Find where the given text appears and provide that cell's center as (X, Y) coordinate. 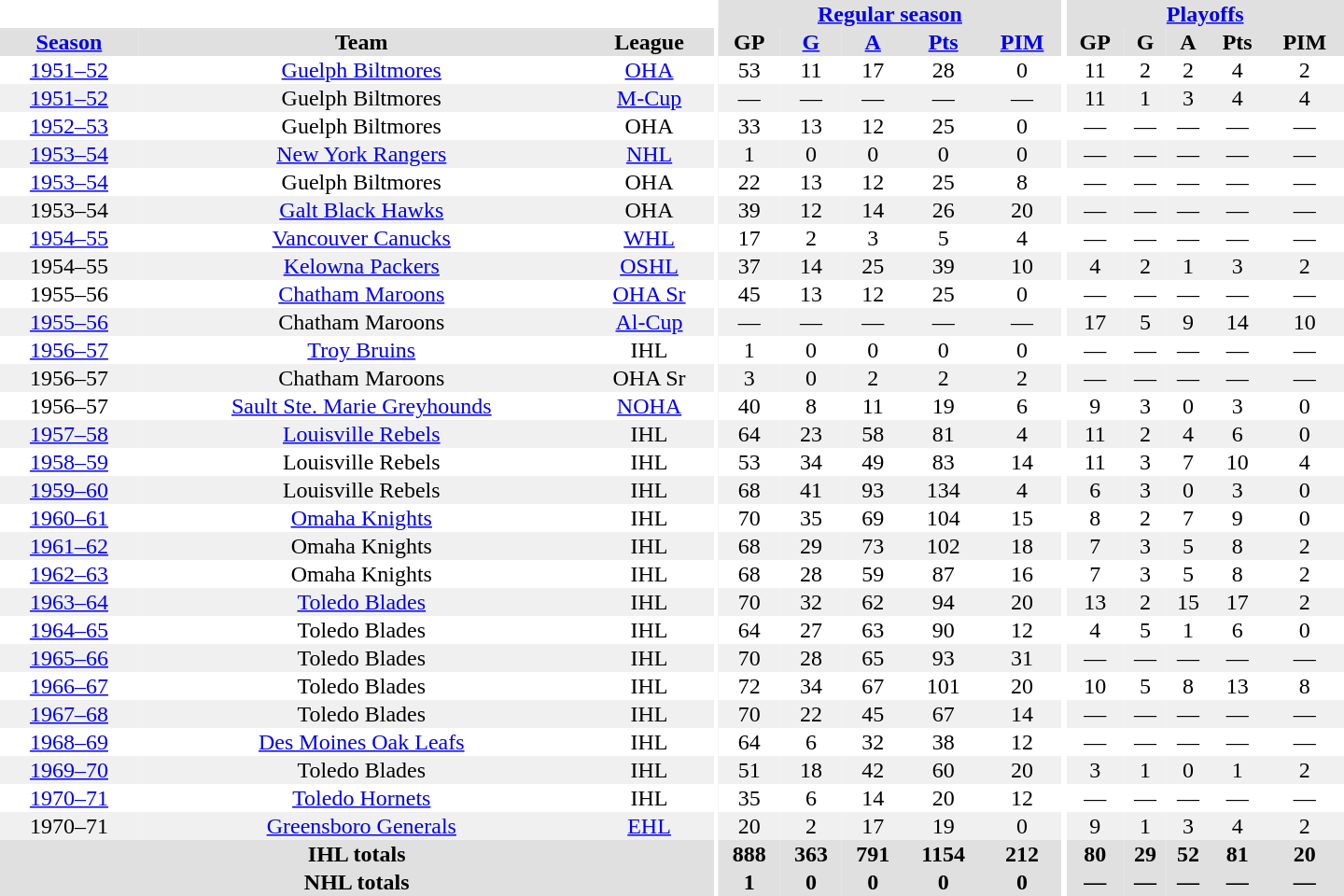
104 (943, 518)
38 (943, 742)
Al-Cup (650, 322)
Kelowna Packers (362, 266)
1154 (943, 854)
63 (873, 630)
New York Rangers (362, 154)
1962–63 (69, 574)
83 (943, 462)
87 (943, 574)
90 (943, 630)
58 (873, 434)
59 (873, 574)
62 (873, 602)
134 (943, 490)
Des Moines Oak Leafs (362, 742)
31 (1022, 658)
65 (873, 658)
1952–53 (69, 126)
60 (943, 770)
EHL (650, 826)
Team (362, 42)
Sault Ste. Marie Greyhounds (362, 406)
42 (873, 770)
102 (943, 546)
41 (811, 490)
WHL (650, 238)
Greensboro Generals (362, 826)
1965–66 (69, 658)
52 (1188, 854)
1967–68 (69, 714)
IHL totals (357, 854)
1960–61 (69, 518)
M-Cup (650, 98)
51 (749, 770)
1966–67 (69, 686)
1963–64 (69, 602)
1968–69 (69, 742)
40 (749, 406)
Vancouver Canucks (362, 238)
69 (873, 518)
33 (749, 126)
212 (1022, 854)
101 (943, 686)
Playoffs (1205, 14)
16 (1022, 574)
49 (873, 462)
1964–65 (69, 630)
Regular season (890, 14)
80 (1095, 854)
1957–58 (69, 434)
League (650, 42)
NHL (650, 154)
Troy Bruins (362, 350)
1961–62 (69, 546)
363 (811, 854)
NOHA (650, 406)
Galt Black Hawks (362, 210)
72 (749, 686)
791 (873, 854)
23 (811, 434)
OSHL (650, 266)
26 (943, 210)
94 (943, 602)
888 (749, 854)
Toledo Hornets (362, 798)
73 (873, 546)
27 (811, 630)
1969–70 (69, 770)
1958–59 (69, 462)
NHL totals (357, 882)
1959–60 (69, 490)
37 (749, 266)
Season (69, 42)
